Return the (x, y) coordinate for the center point of the cell that contains the specified text.  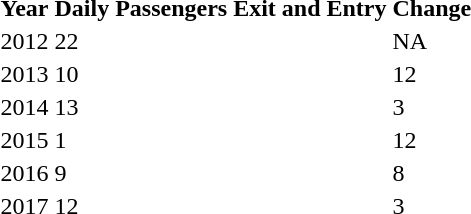
9 (220, 173)
1 (220, 140)
13 (220, 107)
22 (220, 41)
10 (220, 74)
